Output the [X, Y] coordinate of the center of the cell containing the given text.  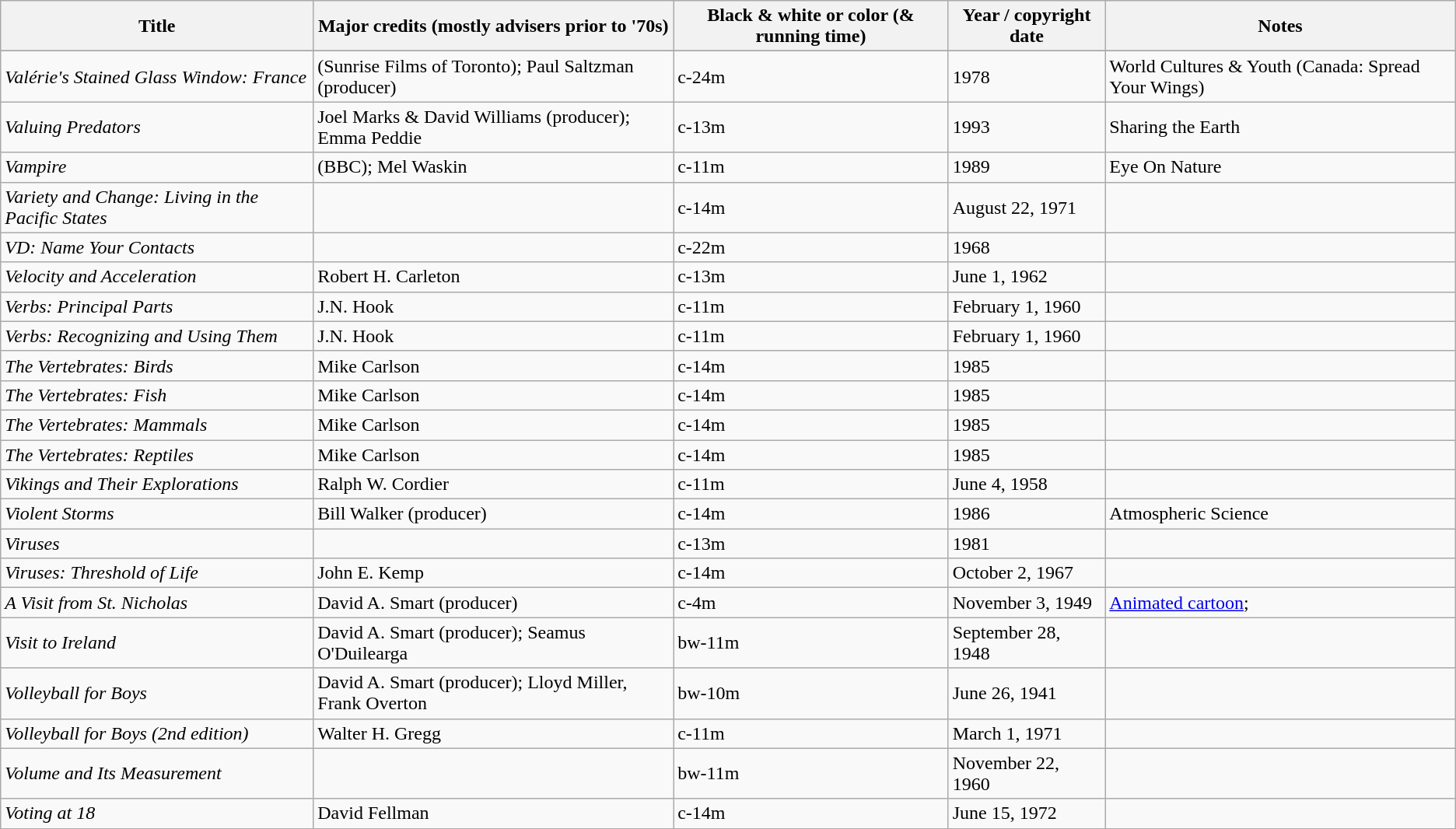
Vampire [157, 167]
Eye On Nature [1280, 167]
Volume and Its Measurement [157, 773]
November 22, 1960 [1027, 773]
Variety and Change: Living in the Pacific States [157, 207]
David Fellman [493, 813]
Volleyball for Boys (2nd edition) [157, 733]
1968 [1027, 247]
March 1, 1971 [1027, 733]
Volleyball for Boys [157, 694]
bw-10m [811, 694]
Joel Marks & David Williams (producer); Emma Peddie [493, 128]
The Vertebrates: Reptiles [157, 455]
Ralph W. Cordier [493, 484]
June 26, 1941 [1027, 694]
A Visit from St. Nicholas [157, 603]
c-4m [811, 603]
1981 [1027, 544]
Sharing the Earth [1280, 128]
The Vertebrates: Birds [157, 366]
Viruses: Threshold of Life [157, 573]
John E. Kemp [493, 573]
VD: Name Your Contacts [157, 247]
Robert H. Carleton [493, 277]
Visit to Ireland [157, 642]
June 15, 1972 [1027, 813]
David A. Smart (producer) [493, 603]
Voting at 18 [157, 813]
Valuing Predators [157, 128]
Vikings and Their Explorations [157, 484]
c-22m [811, 247]
1993 [1027, 128]
(BBC); Mel Waskin [493, 167]
World Cultures & Youth (Canada: Spread Your Wings) [1280, 76]
Velocity and Acceleration [157, 277]
June 4, 1958 [1027, 484]
Black & white or color (& running time) [811, 26]
Notes [1280, 26]
November 3, 1949 [1027, 603]
c-24m [811, 76]
Viruses [157, 544]
Title [157, 26]
August 22, 1971 [1027, 207]
David A. Smart (producer); Lloyd Miller, Frank Overton [493, 694]
Animated cartoon; [1280, 603]
Valérie's Stained Glass Window: France [157, 76]
David A. Smart (producer); Seamus O'Duilearga [493, 642]
The Vertebrates: Mammals [157, 425]
(Sunrise Films of Toronto); Paul Saltzman (producer) [493, 76]
Verbs: Principal Parts [157, 306]
Bill Walker (producer) [493, 514]
June 1, 1962 [1027, 277]
The Vertebrates: Fish [157, 395]
1978 [1027, 76]
1989 [1027, 167]
Verbs: Recognizing and Using Them [157, 336]
Major credits (mostly advisers prior to '70s) [493, 26]
1986 [1027, 514]
Year / copyright date [1027, 26]
Walter H. Gregg [493, 733]
Atmospheric Science [1280, 514]
October 2, 1967 [1027, 573]
Violent Storms [157, 514]
September 28, 1948 [1027, 642]
